Return [X, Y] of the center of cell containing provided text 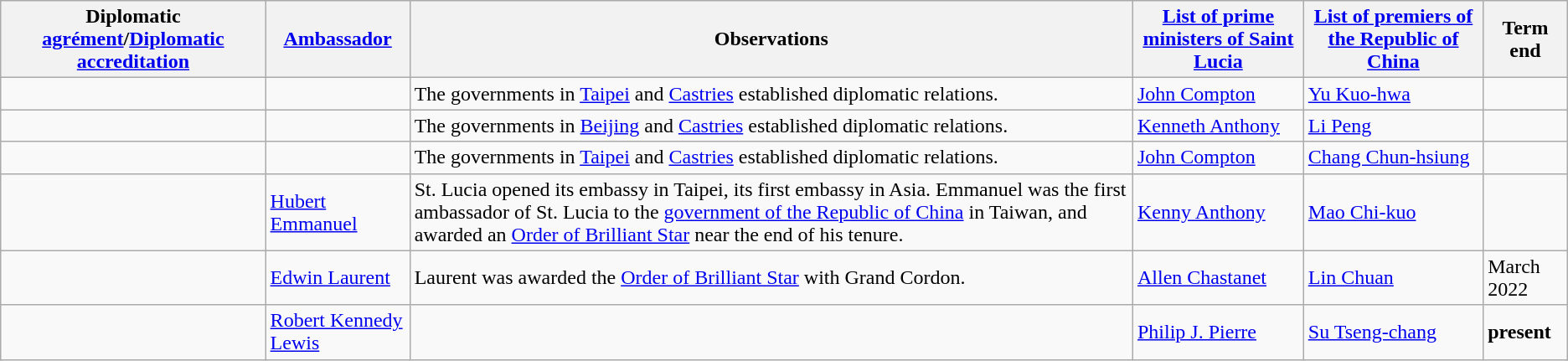
Mao Chi-kuo [1393, 212]
Observations [771, 39]
Term end [1526, 39]
Diplomatic agrément/Diplomatic accreditation [133, 39]
present [1526, 332]
List of premiers of the Republic of China [1393, 39]
Yu Kuo-hwa [1393, 94]
Philip J. Pierre [1218, 332]
Li Peng [1393, 126]
The governments in Beijing and Castries established diplomatic relations. [771, 126]
Edwin Laurent [338, 278]
Ambassador [338, 39]
Chang Chun-hsiung [1393, 157]
Lin Chuan [1393, 278]
March 2022 [1526, 278]
Kenny Anthony [1218, 212]
Su Tseng-chang [1393, 332]
Hubert Emmanuel [338, 212]
Allen Chastanet [1218, 278]
List of prime ministers of Saint Lucia [1218, 39]
Robert Kennedy Lewis [338, 332]
Laurent was awarded the Order of Brilliant Star with Grand Cordon. [771, 278]
Kenneth Anthony [1218, 126]
